Determine the (X, Y) coordinate at the center of the cell enclosing the given text.  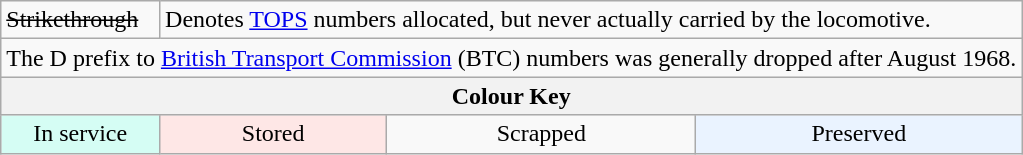
In service (80, 134)
Denotes TOPS numbers allocated, but never actually carried by the locomotive. (591, 20)
Strikethrough (80, 20)
The D prefix to British Transport Commission (BTC) numbers was generally dropped after August 1968. (512, 58)
Colour Key (512, 96)
Preserved (859, 134)
Scrapped (542, 134)
Stored (274, 134)
